Find where the given text appears and provide that cell's center as (x, y) coordinate. 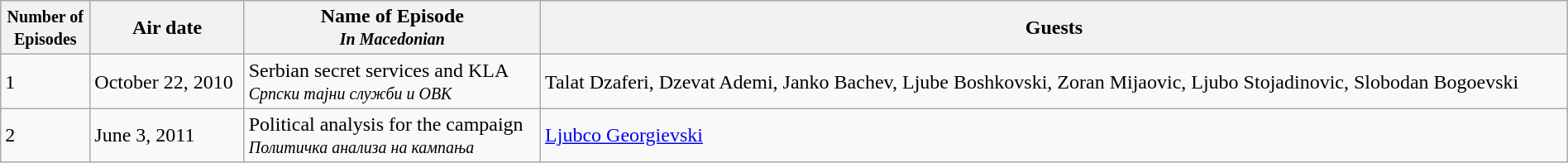
June 3, 2011 (167, 136)
Political analysis for the campaign Политичка анализа на кампања (392, 136)
Talat Dzaferi, Dzevat Ademi, Janko Bachev, Ljube Boshkovski, Zoran Mijaovic, Ljubo Stojadinovic, Slobodan Bogoevski (1054, 81)
October 22, 2010 (167, 81)
1 (45, 81)
2 (45, 136)
Number of Episodes (45, 28)
Name of Episode In Macedonian (392, 28)
Air date (167, 28)
Ljubco Georgievski (1054, 136)
Guests (1054, 28)
Serbian secret services and KLA Српски тајни служби и ОВК (392, 81)
